Identify which cell holds the provided text, then report its (X, Y) central coordinate. 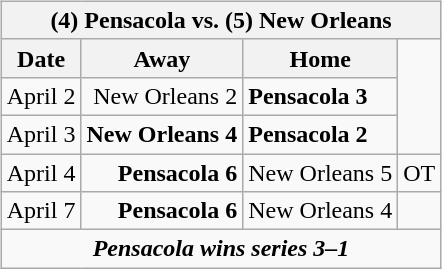
Pensacola 2 (320, 134)
Pensacola 3 (320, 96)
April 7 (41, 211)
Away (162, 58)
Pensacola wins series 3–1 (221, 249)
New Orleans 5 (320, 173)
April 2 (41, 96)
Date (41, 58)
OT (420, 173)
Home (320, 58)
April 4 (41, 173)
(4) Pensacola vs. (5) New Orleans (221, 20)
New Orleans 2 (162, 96)
April 3 (41, 134)
